Identify which cell holds the provided text, then report its [X, Y] central coordinate. 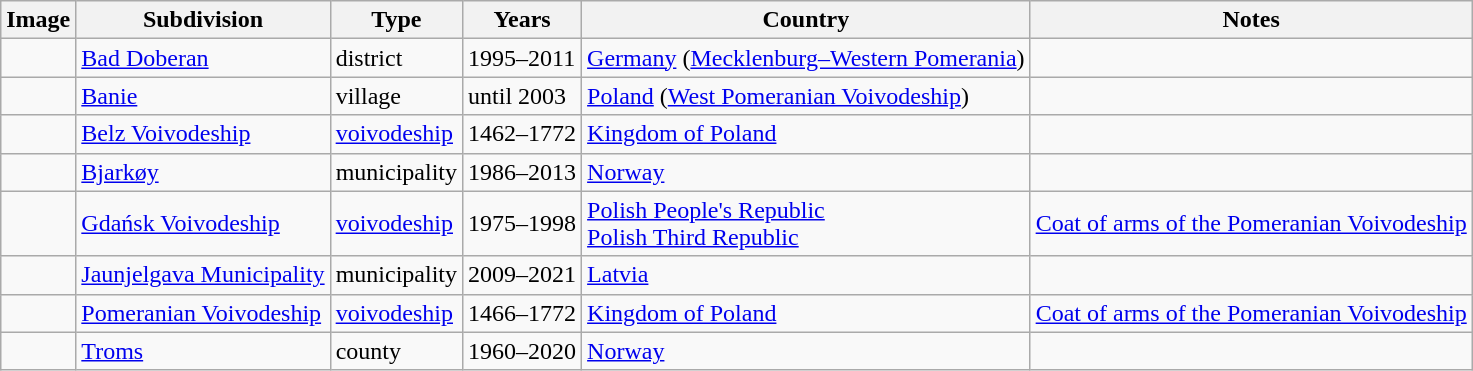
Gdańsk Voivodeship [203, 224]
1960–2020 [522, 351]
2009–2021 [522, 275]
Banie [203, 96]
Bjarkøy [203, 172]
county [396, 351]
1995–2011 [522, 58]
village [396, 96]
Country [806, 20]
Troms [203, 351]
Notes [1251, 20]
Bad Doberan [203, 58]
Subdivision [203, 20]
1975–1998 [522, 224]
district [396, 58]
Image [38, 20]
Latvia [806, 275]
Polish People's RepublicPolish Third Republic [806, 224]
Jaunjelgava Municipality [203, 275]
1986–2013 [522, 172]
Years [522, 20]
Belz Voivodeship [203, 134]
1462–1772 [522, 134]
Pomeranian Voivodeship [203, 313]
Type [396, 20]
Poland (West Pomeranian Voivodeship) [806, 96]
1466–1772 [522, 313]
Germany (Mecklenburg–Western Pomerania) [806, 58]
until 2003 [522, 96]
